Provide the (x, y) coordinate of the cell's center where the given text is located.  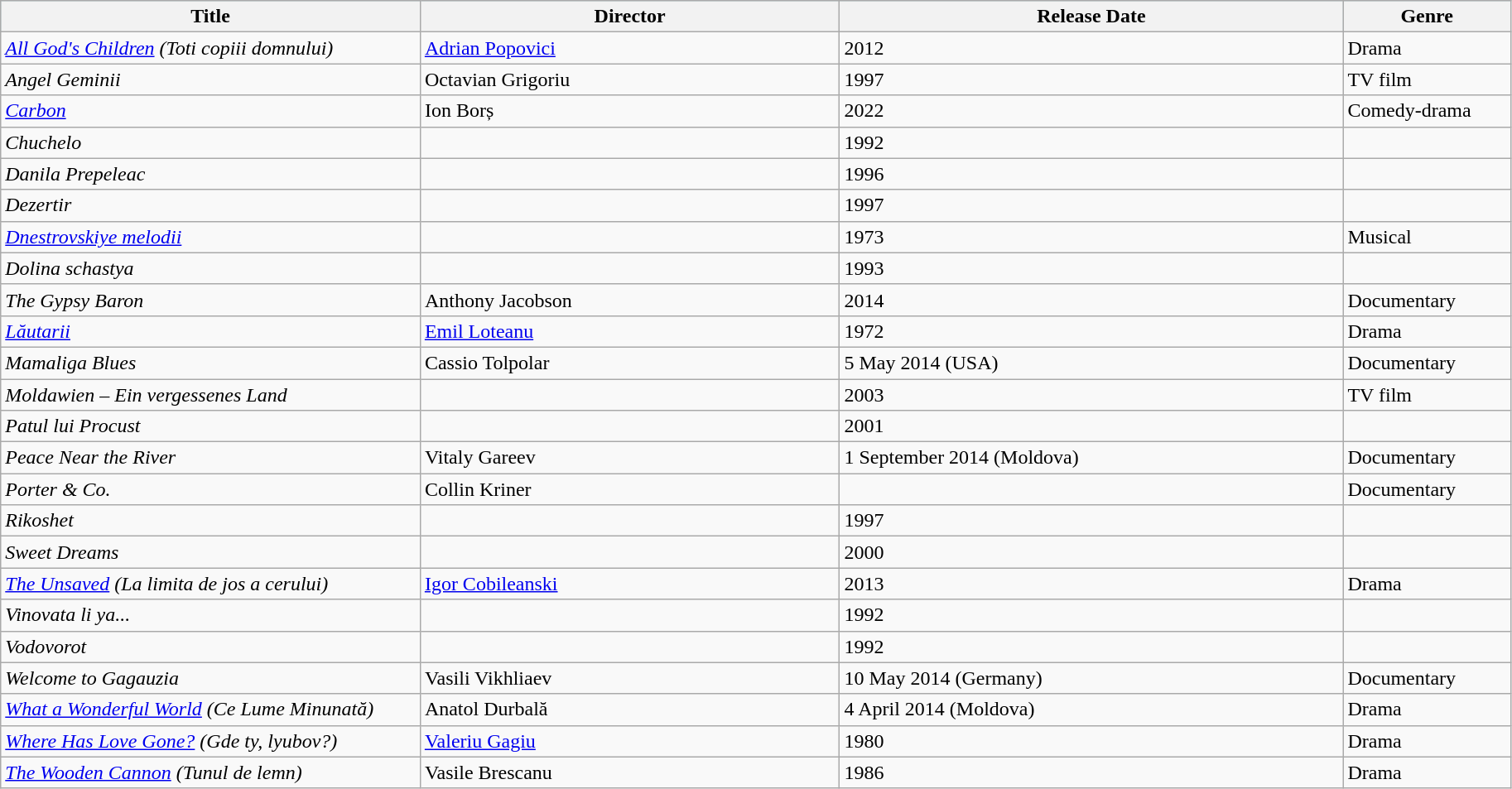
Peace Near the River (210, 458)
Patul lui Procust (210, 426)
1986 (1091, 772)
1 September 2014 (Moldova) (1091, 458)
2022 (1091, 111)
Where Has Love Gone? (Gde ty, lyubov?) (210, 741)
Moldawien – Ein vergessenes Land (210, 395)
4 April 2014 (Moldova) (1091, 710)
Anthony Jacobson (629, 300)
Vodovorot (210, 647)
Rikoshet (210, 521)
Carbon (210, 111)
Collin Kriner (629, 489)
Octavian Grigoriu (629, 79)
1973 (1091, 237)
All God's Children (Toti copiii domnului) (210, 48)
Director (629, 17)
Cassio Tolpolar (629, 363)
Igor Cobileanski (629, 584)
The Unsaved (La limita de jos a cerului) (210, 584)
Chuchelo (210, 142)
2013 (1091, 584)
5 May 2014 (USA) (1091, 363)
Ion Borș (629, 111)
1972 (1091, 331)
Vitaly Gareev (629, 458)
2012 (1091, 48)
1993 (1091, 268)
Vasile Brescanu (629, 772)
Sweet Dreams (210, 552)
2001 (1091, 426)
10 May 2014 (Germany) (1091, 678)
Porter & Co. (210, 489)
Comedy-drama (1428, 111)
What a Wonderful World (Ce Lume Minunată) (210, 710)
Vasili Vikhliaev (629, 678)
2014 (1091, 300)
Musical (1428, 237)
Valeriu Gagiu (629, 741)
Dezertir (210, 205)
Emil Loteanu (629, 331)
Lăutarii (210, 331)
Dnestrovskiye melodii (210, 237)
Danila Prepeleac (210, 174)
1996 (1091, 174)
The Gypsy Baron (210, 300)
2003 (1091, 395)
Genre (1428, 17)
Welcome to Gagauzia (210, 678)
Vinovata li ya... (210, 615)
2000 (1091, 552)
Mamaliga Blues (210, 363)
The Wooden Cannon (Tunul de lemn) (210, 772)
Dolina schastya (210, 268)
1980 (1091, 741)
Angel Geminii (210, 79)
Adrian Popovici (629, 48)
Release Date (1091, 17)
Anatol Durbală (629, 710)
Title (210, 17)
